Detect which cell encompasses the target text, then output its [X, Y] center coordinate. 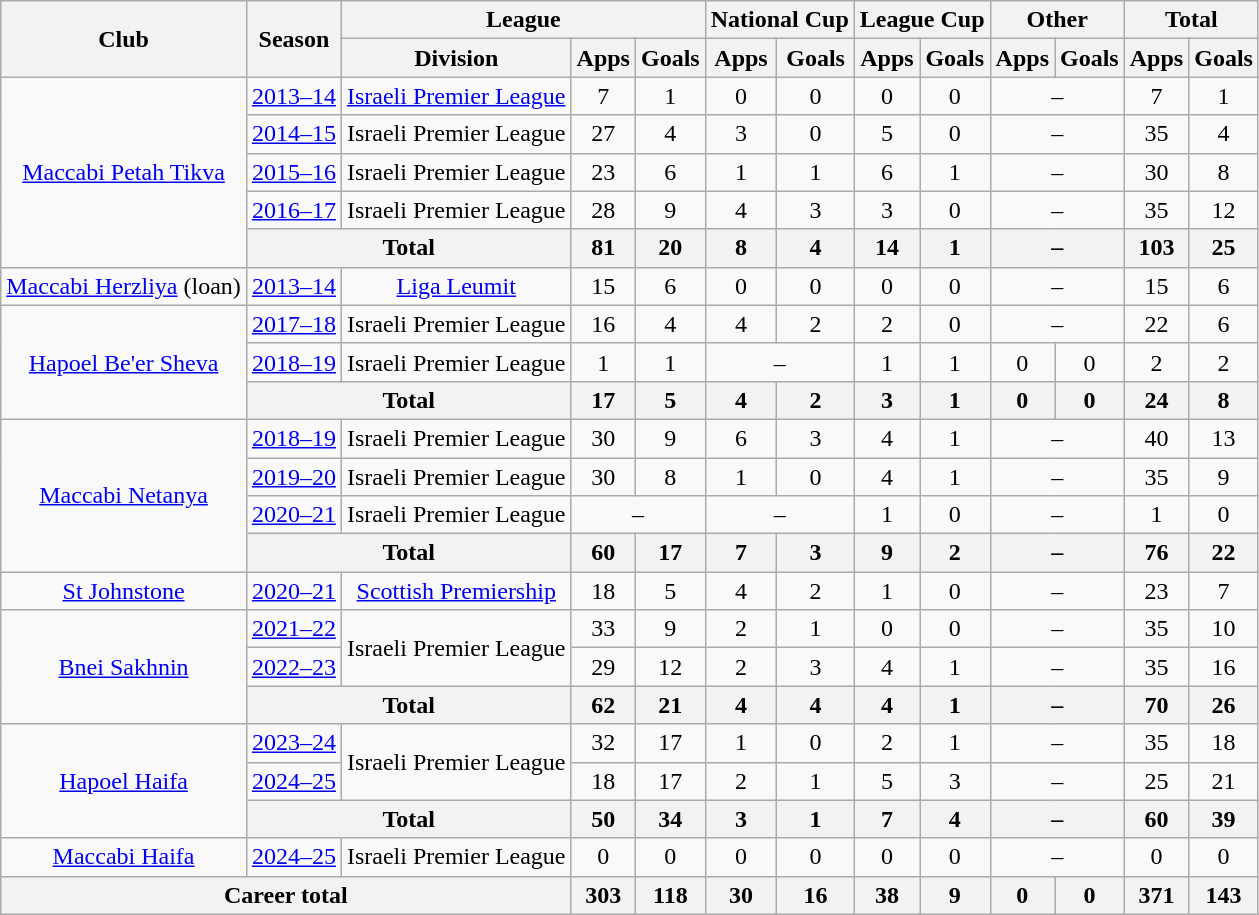
118 [670, 895]
76 [1156, 553]
2014–15 [294, 134]
Maccabi Netanya [124, 495]
39 [1224, 819]
303 [603, 895]
29 [603, 667]
Hapoel Be'er Sheva [124, 362]
Maccabi Herzliya (loan) [124, 286]
24 [1156, 400]
70 [1156, 705]
28 [603, 210]
Division [456, 58]
Liga Leumit [456, 286]
13 [1224, 438]
Career total [286, 895]
2022–23 [294, 667]
2017–18 [294, 324]
38 [886, 895]
National Cup [780, 20]
20 [670, 248]
50 [603, 819]
40 [1156, 438]
Scottish Premiership [456, 591]
League [523, 20]
26 [1224, 705]
Other [1057, 20]
14 [886, 248]
Maccabi Haifa [124, 857]
Hapoel Haifa [124, 781]
34 [670, 819]
2016–17 [294, 210]
Season [294, 39]
371 [1156, 895]
33 [603, 629]
62 [603, 705]
2015–16 [294, 172]
32 [603, 743]
143 [1224, 895]
103 [1156, 248]
27 [603, 134]
Bnei Sakhnin [124, 667]
St Johnstone [124, 591]
81 [603, 248]
Club [124, 39]
10 [1224, 629]
2021–22 [294, 629]
2019–20 [294, 477]
League Cup [922, 20]
2023–24 [294, 743]
Maccabi Petah Tikva [124, 172]
